Return (X, Y) of the center of cell containing provided text 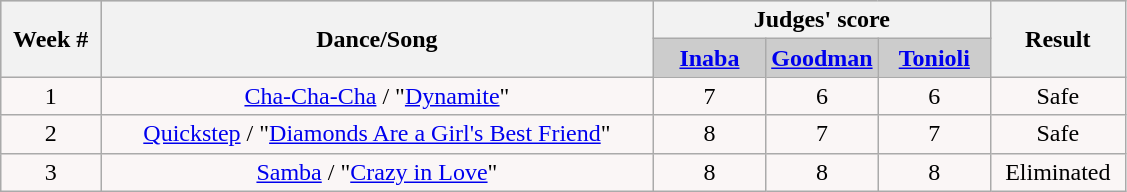
Quickstep / "Diamonds Are a Girl's Best Friend" (378, 134)
Week # (51, 39)
2 (51, 134)
Samba / "Crazy in Love" (378, 172)
Cha-Cha-Cha / "Dynamite" (378, 96)
Judges' score (822, 20)
Result (1058, 39)
Inaba (709, 58)
3 (51, 172)
Tonioli (934, 58)
Eliminated (1058, 172)
Dance/Song (378, 39)
Goodman (822, 58)
1 (51, 96)
